From the cell containing the given text, extract its center point as [X, Y] coordinate. 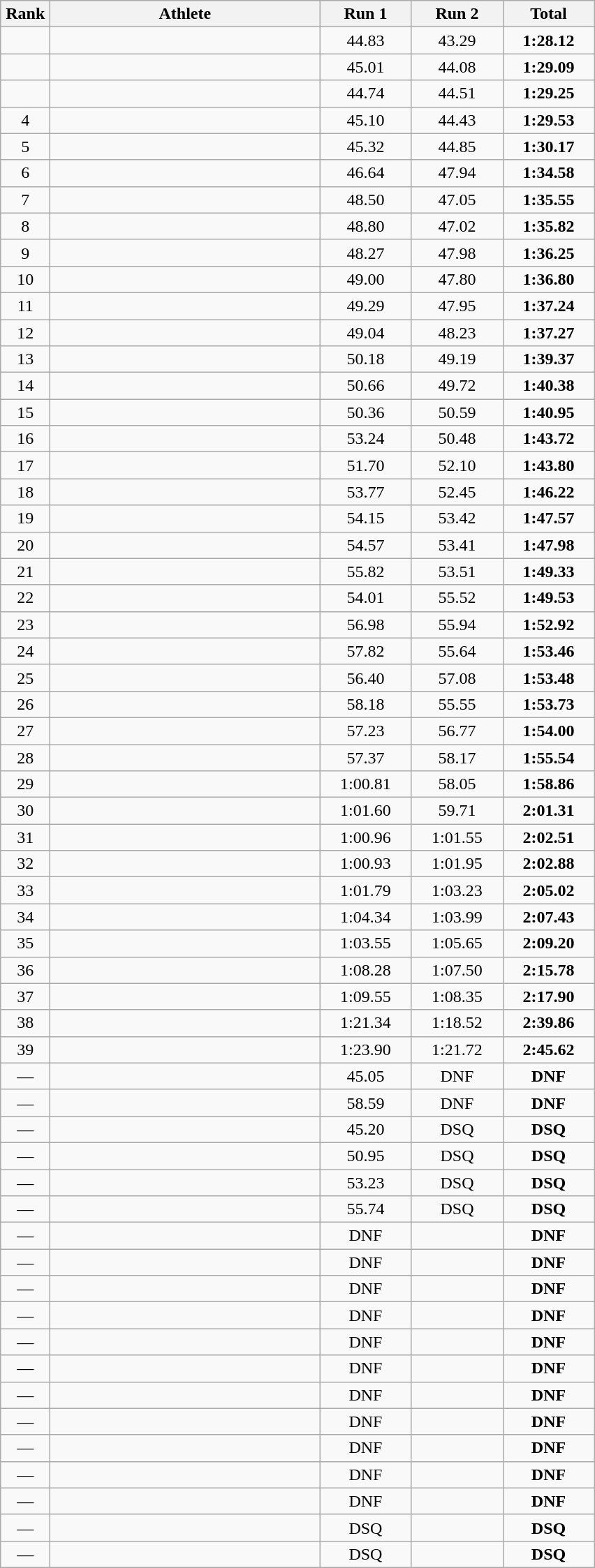
44.85 [457, 147]
16 [25, 439]
1:03.55 [366, 943]
36 [25, 970]
48.27 [366, 253]
49.00 [366, 279]
Total [549, 14]
2:02.51 [549, 837]
59.71 [457, 811]
1:37.24 [549, 306]
8 [25, 226]
2:05.02 [549, 890]
49.04 [366, 333]
47.05 [457, 200]
1:53.48 [549, 678]
1:58.86 [549, 784]
Rank [25, 14]
49.19 [457, 359]
1:49.33 [549, 572]
1:01.79 [366, 890]
1:36.80 [549, 279]
1:52.92 [549, 625]
1:04.34 [366, 917]
15 [25, 412]
50.48 [457, 439]
55.52 [457, 598]
14 [25, 386]
1:39.37 [549, 359]
54.15 [366, 518]
44.74 [366, 94]
2:01.31 [549, 811]
Run 1 [366, 14]
1:00.93 [366, 864]
51.70 [366, 465]
1:21.72 [457, 1050]
44.51 [457, 94]
57.08 [457, 678]
55.82 [366, 572]
58.18 [366, 704]
22 [25, 598]
55.74 [366, 1209]
1:01.95 [457, 864]
25 [25, 678]
1:28.12 [549, 40]
1:53.73 [549, 704]
1:47.98 [549, 545]
44.83 [366, 40]
17 [25, 465]
1:34.58 [549, 173]
Run 2 [457, 14]
1:36.25 [549, 253]
34 [25, 917]
Athlete [185, 14]
50.95 [366, 1156]
1:46.22 [549, 492]
11 [25, 306]
1:08.35 [457, 996]
52.45 [457, 492]
2:15.78 [549, 970]
13 [25, 359]
1:03.99 [457, 917]
55.55 [457, 704]
1:53.46 [549, 651]
49.29 [366, 306]
53.42 [457, 518]
1:35.55 [549, 200]
47.94 [457, 173]
30 [25, 811]
26 [25, 704]
47.95 [457, 306]
1:37.27 [549, 333]
1:01.55 [457, 837]
1:43.80 [549, 465]
1:03.23 [457, 890]
7 [25, 200]
39 [25, 1050]
57.82 [366, 651]
55.94 [457, 625]
12 [25, 333]
21 [25, 572]
1:30.17 [549, 147]
1:49.53 [549, 598]
45.10 [366, 120]
1:00.96 [366, 837]
54.01 [366, 598]
23 [25, 625]
2:39.86 [549, 1023]
1:54.00 [549, 731]
2:09.20 [549, 943]
53.23 [366, 1183]
53.41 [457, 545]
1:29.25 [549, 94]
2:17.90 [549, 996]
19 [25, 518]
2:02.88 [549, 864]
58.05 [457, 784]
53.24 [366, 439]
28 [25, 757]
44.08 [457, 67]
1:09.55 [366, 996]
57.23 [366, 731]
50.18 [366, 359]
49.72 [457, 386]
45.20 [366, 1129]
44.43 [457, 120]
1:01.60 [366, 811]
5 [25, 147]
53.51 [457, 572]
46.64 [366, 173]
35 [25, 943]
2:45.62 [549, 1050]
1:55.54 [549, 757]
45.01 [366, 67]
32 [25, 864]
45.05 [366, 1076]
50.66 [366, 386]
58.17 [457, 757]
9 [25, 253]
52.10 [457, 465]
56.40 [366, 678]
53.77 [366, 492]
1:35.82 [549, 226]
1:00.81 [366, 784]
47.02 [457, 226]
10 [25, 279]
6 [25, 173]
24 [25, 651]
58.59 [366, 1103]
33 [25, 890]
20 [25, 545]
47.98 [457, 253]
45.32 [366, 147]
38 [25, 1023]
31 [25, 837]
50.36 [366, 412]
50.59 [457, 412]
4 [25, 120]
56.98 [366, 625]
1:40.38 [549, 386]
29 [25, 784]
1:21.34 [366, 1023]
48.23 [457, 333]
1:08.28 [366, 970]
2:07.43 [549, 917]
1:29.09 [549, 67]
1:07.50 [457, 970]
1:18.52 [457, 1023]
43.29 [457, 40]
55.64 [457, 651]
27 [25, 731]
1:05.65 [457, 943]
56.77 [457, 731]
47.80 [457, 279]
48.80 [366, 226]
37 [25, 996]
54.57 [366, 545]
1:47.57 [549, 518]
1:29.53 [549, 120]
1:23.90 [366, 1050]
57.37 [366, 757]
1:40.95 [549, 412]
48.50 [366, 200]
1:43.72 [549, 439]
18 [25, 492]
